Scan for the cell matching the given text and deliver its [x, y] coordinate at center. 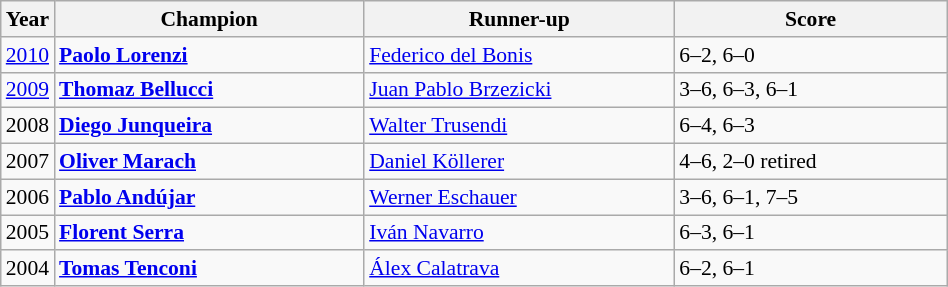
2006 [28, 197]
2005 [28, 233]
3–6, 6–3, 6–1 [810, 90]
2007 [28, 162]
2009 [28, 90]
6–2, 6–1 [810, 269]
Oliver Marach [209, 162]
6–3, 6–1 [810, 233]
4–6, 2–0 retired [810, 162]
Paolo Lorenzi [209, 55]
3–6, 6–1, 7–5 [810, 197]
6–2, 6–0 [810, 55]
Tomas Tenconi [209, 269]
Federico del Bonis [519, 55]
Florent Serra [209, 233]
2010 [28, 55]
Iván Navarro [519, 233]
2004 [28, 269]
Pablo Andújar [209, 197]
2008 [28, 126]
Daniel Köllerer [519, 162]
Thomaz Bellucci [209, 90]
Champion [209, 19]
6–4, 6–3 [810, 126]
Year [28, 19]
Álex Calatrava [519, 269]
Walter Trusendi [519, 126]
Diego Junqueira [209, 126]
Juan Pablo Brzezicki [519, 90]
Score [810, 19]
Werner Eschauer [519, 197]
Runner-up [519, 19]
